Scan for the cell matching the given text and deliver its [X, Y] coordinate at center. 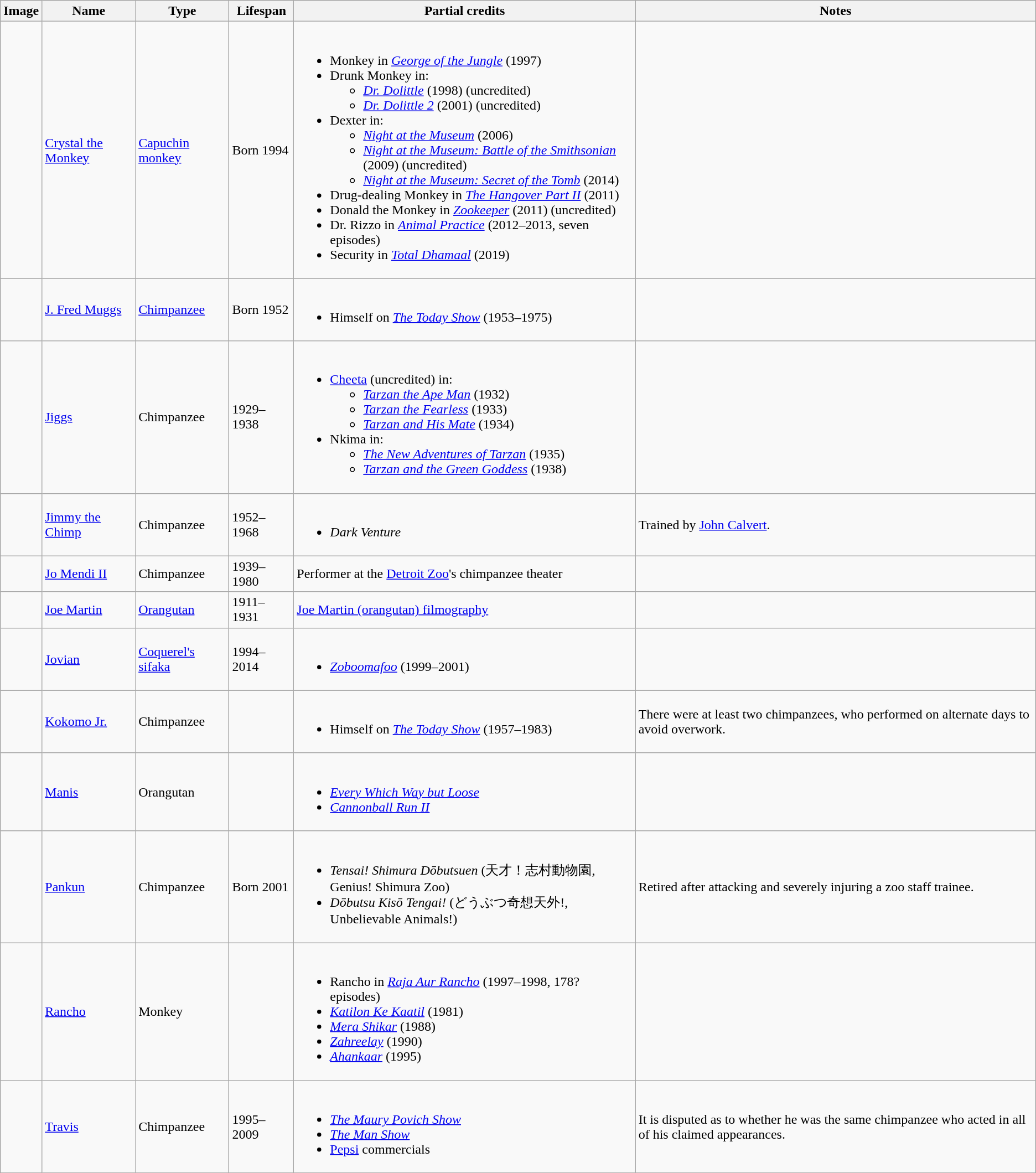
Joe Martin (orangutan) filmography [465, 610]
Notes [836, 11]
Image [21, 11]
1952–1968 [261, 525]
Pankun [89, 887]
1911– 1931 [261, 610]
Rancho [89, 1011]
Born 1994 [261, 150]
Performer at the Detroit Zoo's chimpanzee theater [465, 573]
Rancho in Raja Aur Rancho (1997–1998, 178? episodes)Katilon Ke Kaatil (1981)Mera Shikar (1988)Zahreelay (1990)Ahankaar (1995) [465, 1011]
Himself on The Today Show (1953–1975) [465, 310]
Partial credits [465, 11]
Monkey [183, 1011]
Retired after attacking and severely injuring a zoo staff trainee. [836, 887]
Name [89, 11]
1939–1980 [261, 573]
Type [183, 11]
Jo Mendi II [89, 573]
1994–2014 [261, 659]
Crystal the Monkey [89, 150]
Jiggs [89, 417]
Manis [89, 792]
J. Fred Muggs [89, 310]
1995–2009 [261, 1127]
Travis [89, 1127]
Joe Martin [89, 610]
Trained by John Calvert. [836, 525]
There were at least two chimpanzees, who performed on alternate days to avoid overwork. [836, 722]
Tensai! Shimura Dōbutsuen (天才！志村動物園, Genius! Shimura Zoo)Dōbutsu Kisō Tengai! (どうぶつ奇想天外!, Unbelievable Animals!) [465, 887]
Jovian [89, 659]
Jimmy the Chimp [89, 525]
Coquerel's sifaka [183, 659]
Born 2001 [261, 887]
Born 1952 [261, 310]
1929–1938 [261, 417]
Capuchin monkey [183, 150]
Kokomo Jr. [89, 722]
Himself on The Today Show (1957–1983) [465, 722]
It is disputed as to whether he was the same chimpanzee who acted in all of his claimed appearances. [836, 1127]
Every Which Way but LooseCannonball Run II [465, 792]
Zoboomafoo (1999–2001) [465, 659]
Dark Venture [465, 525]
The Maury Povich ShowThe Man ShowPepsi commercials [465, 1127]
Lifespan [261, 11]
